Provide the (x, y) coordinate of the cell's center where the given text is located.  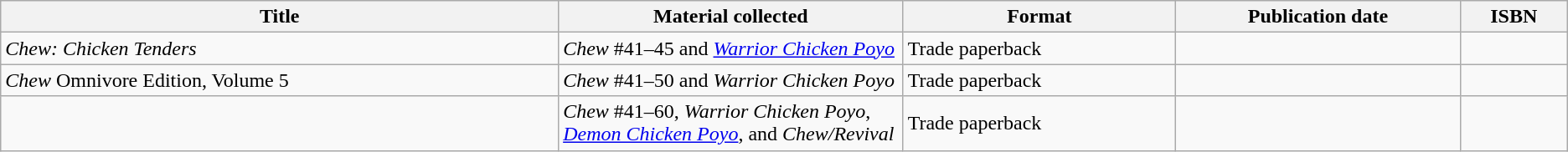
ISBN (1514, 17)
Chew Omnivore Edition, Volume 5 (280, 80)
Chew #41–60, Warrior Chicken Poyo, Demon Chicken Poyo, and Chew/Revival (730, 124)
Chew #41–50 and Warrior Chicken Poyo (730, 80)
Publication date (1318, 17)
Material collected (730, 17)
Chew #41–45 and Warrior Chicken Poyo (730, 48)
Title (280, 17)
Chew: Chicken Tenders (280, 48)
Format (1039, 17)
